Provide the (X, Y) coordinate of the cell's center where the given text is located.  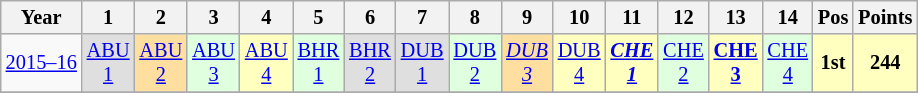
1 (108, 17)
3 (214, 17)
5 (319, 17)
DUB4 (580, 63)
ABU2 (160, 63)
4 (266, 17)
CHE4 (788, 63)
CHE2 (683, 63)
1st (833, 63)
DUB2 (474, 63)
ABU4 (266, 63)
7 (422, 17)
CHE1 (632, 63)
9 (527, 17)
DUB1 (422, 63)
10 (580, 17)
Pos (833, 17)
12 (683, 17)
DUB3 (527, 63)
14 (788, 17)
244 (885, 63)
CHE3 (736, 63)
BHR2 (370, 63)
ABU1 (108, 63)
2015–16 (42, 63)
Points (885, 17)
2 (160, 17)
BHR1 (319, 63)
6 (370, 17)
ABU3 (214, 63)
8 (474, 17)
13 (736, 17)
11 (632, 17)
Year (42, 17)
